Search for the cell housing the specified text and yield its [x, y] center coordinate. 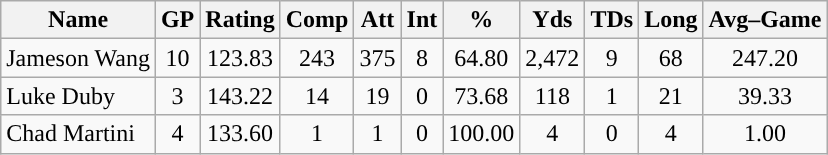
243 [317, 58]
TDs [612, 20]
143.22 [240, 96]
2,472 [552, 58]
GP [177, 20]
Att [378, 20]
Long [671, 20]
Rating [240, 20]
Name [78, 20]
Comp [317, 20]
Int [422, 20]
8 [422, 58]
123.83 [240, 58]
39.33 [765, 96]
64.80 [482, 58]
Jameson Wang [78, 58]
Avg–Game [765, 20]
68 [671, 58]
100.00 [482, 134]
375 [378, 58]
247.20 [765, 58]
9 [612, 58]
73.68 [482, 96]
14 [317, 96]
% [482, 20]
Yds [552, 20]
Luke Duby [78, 96]
Chad Martini [78, 134]
133.60 [240, 134]
1.00 [765, 134]
21 [671, 96]
3 [177, 96]
10 [177, 58]
19 [378, 96]
118 [552, 96]
